Pinpoint the cell where the given text exists, returning its [X, Y] midpoint coordinate. 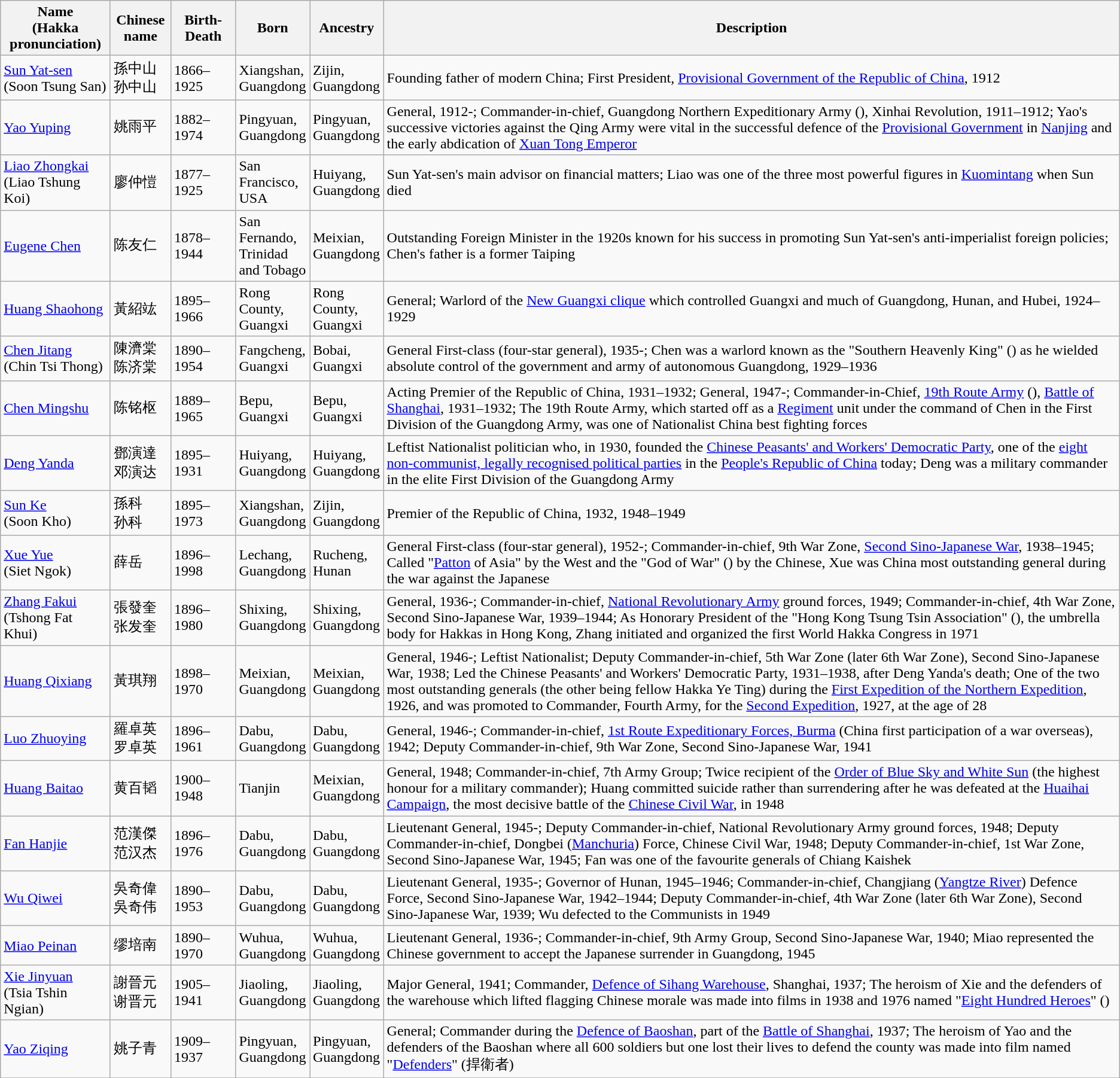
Founding father of modern China; First President, Provisional Government of the Republic of China, 1912 [751, 78]
1900–1948 [203, 788]
Lechang, Guangdong [273, 562]
Fangcheng, Guangxi [273, 358]
Miao Peinan [56, 945]
1890–1954 [203, 358]
Fan Hanjie [56, 843]
Description [751, 28]
General; Warlord of the New Guangxi clique which controlled Guangxi and much of Guangdong, Hunan, and Hubei, 1924–1929 [751, 309]
黃琪翔 [140, 681]
Xue Yue(Siet Ngok) [56, 562]
陈友仁 [140, 245]
Sun Ke(Soon Kho) [56, 513]
黃紹竑 [140, 309]
羅卓英罗卓英 [140, 739]
Sun Yat-sen's main advisor on financial matters; Liao was one of the three most powerful figures in Kuomintang when Sun died [751, 182]
孫科孙科 [140, 513]
1890–1953 [203, 899]
陈铭枢 [140, 408]
San Francisco, USA [273, 182]
Huang Baitao [56, 788]
姚子青 [140, 1049]
廖仲愷 [140, 182]
缪培南 [140, 945]
Wu Qiwei [56, 899]
Tianjin [273, 788]
Huang Shaohong [56, 309]
Name(Hakka pronunciation) [56, 28]
Sun Yat-sen(Soon Tsung San) [56, 78]
陳濟棠陈济棠 [140, 358]
孫中山孙中山 [140, 78]
San Fernando, Trinidad and Tobago [273, 245]
吳奇偉吳奇伟 [140, 899]
姚雨平 [140, 127]
1905–1941 [203, 992]
1882–1974 [203, 127]
張發奎张发奎 [140, 617]
1878–1944 [203, 245]
Liao Zhongkai(Liao Tshung Koi) [56, 182]
Rucheng, Hunan [347, 562]
1895–1973 [203, 513]
Chen Jitang(Chin Tsi Thong) [56, 358]
1896–1961 [203, 739]
Yao Ziqing [56, 1049]
1895–1966 [203, 309]
1896–1998 [203, 562]
Xie Jinyuan(Tsia Tshin Ngian) [56, 992]
Ancestry [347, 28]
薛岳 [140, 562]
1896–1980 [203, 617]
Huang Qixiang [56, 681]
Chinese name [140, 28]
1895–1931 [203, 463]
1896–1976 [203, 843]
Born [273, 28]
Chen Mingshu [56, 408]
Yao Yuping [56, 127]
謝晉元谢晋元 [140, 992]
黄百韬 [140, 788]
鄧演達邓演达 [140, 463]
Deng Yanda [56, 463]
Birth-Death [203, 28]
1898–1970 [203, 681]
1866–1925 [203, 78]
1890–1970 [203, 945]
Premier of the Republic of China, 1932, 1948–1949 [751, 513]
Luo Zhuoying [56, 739]
范漢傑范汉杰 [140, 843]
Zhang Fakui(Tshong Fat Khui) [56, 617]
1909–1937 [203, 1049]
Eugene Chen [56, 245]
1889–1965 [203, 408]
Bobai, Guangxi [347, 358]
1877–1925 [203, 182]
